Provide the [X, Y] coordinate of the cell's center where the given text is located.  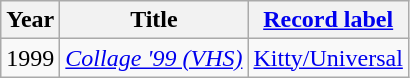
1999 [30, 58]
Collage '99 (VHS) [154, 58]
Record label [328, 20]
Year [30, 20]
Kitty/Universal [328, 58]
Title [154, 20]
